Detect which cell encompasses the target text, then output its (X, Y) center coordinate. 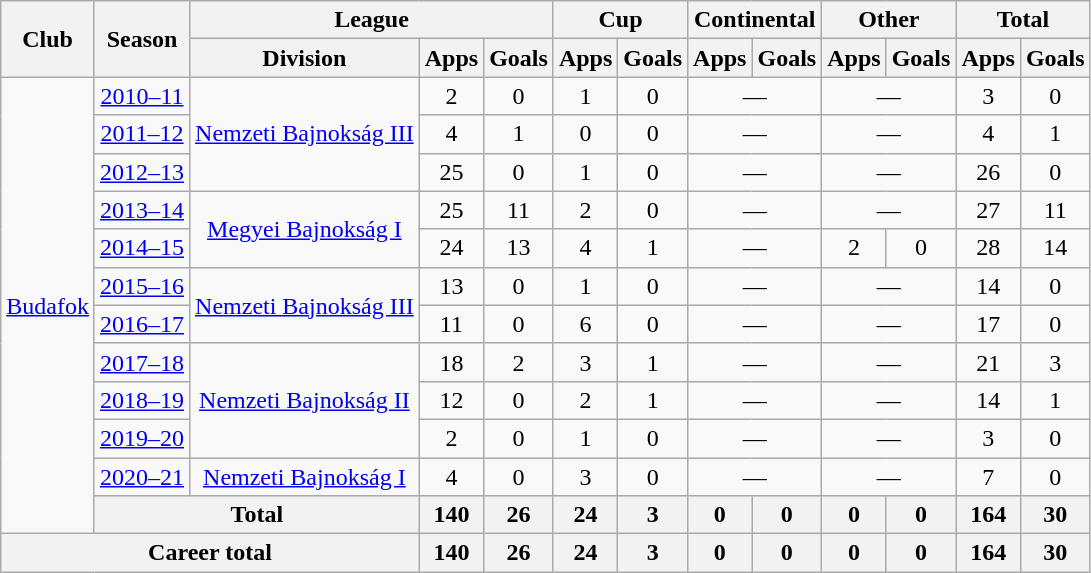
2016–17 (142, 324)
Cup (620, 20)
2010–11 (142, 96)
28 (988, 248)
2019–20 (142, 438)
18 (451, 362)
Division (305, 58)
2015–16 (142, 286)
27 (988, 210)
League (372, 20)
2017–18 (142, 362)
Megyei Bajnokság I (305, 229)
Career total (210, 553)
7 (988, 477)
2011–12 (142, 134)
2013–14 (142, 210)
Nemzeti Bajnokság I (305, 477)
Season (142, 39)
Club (48, 39)
Continental (755, 20)
2012–13 (142, 172)
2014–15 (142, 248)
Nemzeti Bajnokság II (305, 400)
21 (988, 362)
6 (585, 324)
17 (988, 324)
12 (451, 400)
Budafok (48, 306)
Other (889, 20)
2020–21 (142, 477)
2018–19 (142, 400)
